Search for the cell housing the specified text and yield its (x, y) center coordinate. 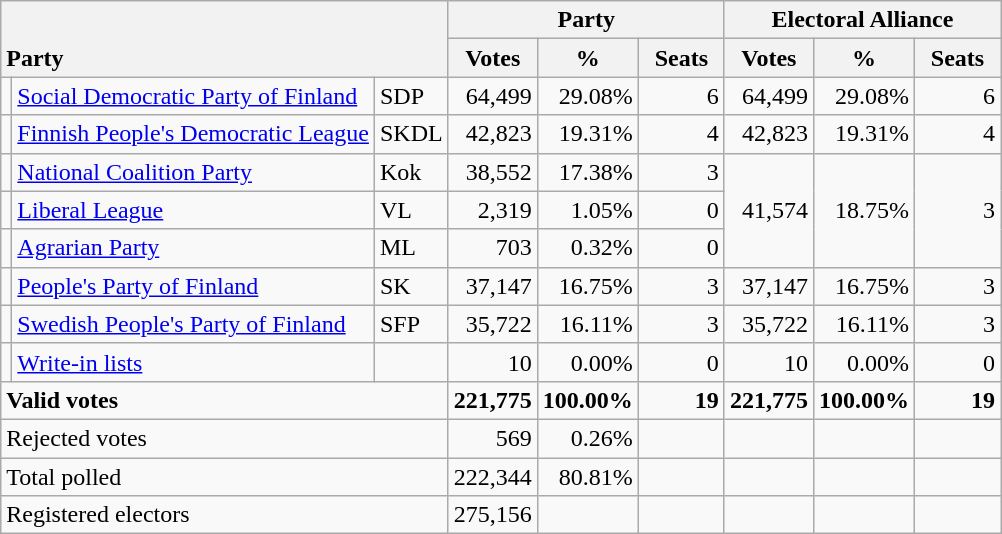
Kok (411, 172)
569 (492, 438)
SKDL (411, 134)
SFP (411, 324)
222,344 (492, 477)
0.26% (588, 438)
38,552 (492, 172)
Valid votes (224, 400)
18.75% (864, 210)
17.38% (588, 172)
VL (411, 210)
Swedish People's Party of Finland (194, 324)
People's Party of Finland (194, 286)
Write-in lists (194, 362)
275,156 (492, 515)
Registered electors (224, 515)
0.32% (588, 248)
National Coalition Party (194, 172)
Rejected votes (224, 438)
Social Democratic Party of Finland (194, 96)
Electoral Alliance (862, 20)
Total polled (224, 477)
80.81% (588, 477)
1.05% (588, 210)
Finnish People's Democratic League (194, 134)
SK (411, 286)
703 (492, 248)
41,574 (768, 210)
ML (411, 248)
2,319 (492, 210)
Liberal League (194, 210)
Agrarian Party (194, 248)
SDP (411, 96)
